Capture the cell that displays the provided text and extract its (X, Y) central coordinate. 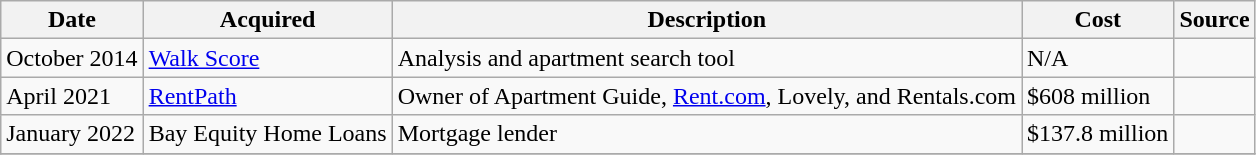
Analysis and apartment search tool (706, 58)
Mortgage lender (706, 134)
Bay Equity Home Loans (268, 134)
$608 million (1098, 96)
October 2014 (72, 58)
RentPath (268, 96)
Walk Score (268, 58)
Acquired (268, 20)
Description (706, 20)
Source (1214, 20)
$137.8 million (1098, 134)
Owner of Apartment Guide, Rent.com, Lovely, and Rentals.com (706, 96)
Cost (1098, 20)
Date (72, 20)
April 2021 (72, 96)
N/A (1098, 58)
January 2022 (72, 134)
